Output the (x, y) coordinate of the center of the cell containing the given text.  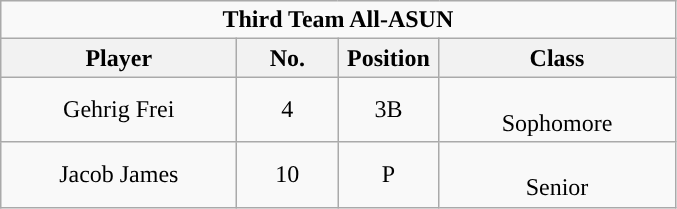
Jacob James (119, 174)
4 (288, 110)
Sophomore (557, 110)
Senior (557, 174)
No. (288, 58)
P (388, 174)
10 (288, 174)
Gehrig Frei (119, 110)
Position (388, 58)
Third Team All-ASUN (338, 20)
3B (388, 110)
Player (119, 58)
Class (557, 58)
